Search for the cell housing the specified text and yield its (x, y) center coordinate. 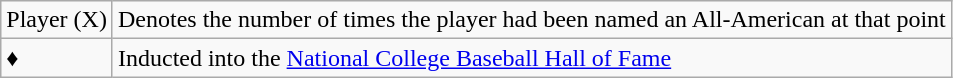
♦ (57, 58)
Player (X) (57, 20)
Inducted into the National College Baseball Hall of Fame (532, 58)
Denotes the number of times the player had been named an All-American at that point (532, 20)
